Determine the [X, Y] coordinate at the center of the cell enclosing the given text.  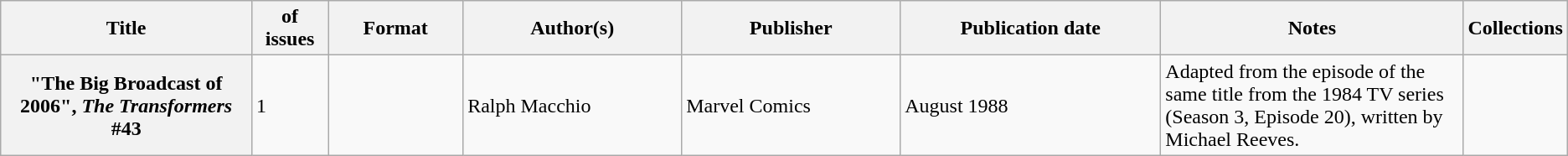
Title [126, 29]
1 [290, 106]
of issues [290, 29]
Collections [1515, 29]
Format [395, 29]
Marvel Comics [791, 106]
"The Big Broadcast of 2006", The Transformers #43 [126, 106]
Publication date [1030, 29]
August 1988 [1030, 106]
Notes [1312, 29]
Publisher [791, 29]
Adapted from the episode of the same title from the 1984 TV series (Season 3, Episode 20), written by Michael Reeves. [1312, 106]
Ralph Macchio [573, 106]
Author(s) [573, 29]
